Identify which cell holds the provided text, then report its (X, Y) central coordinate. 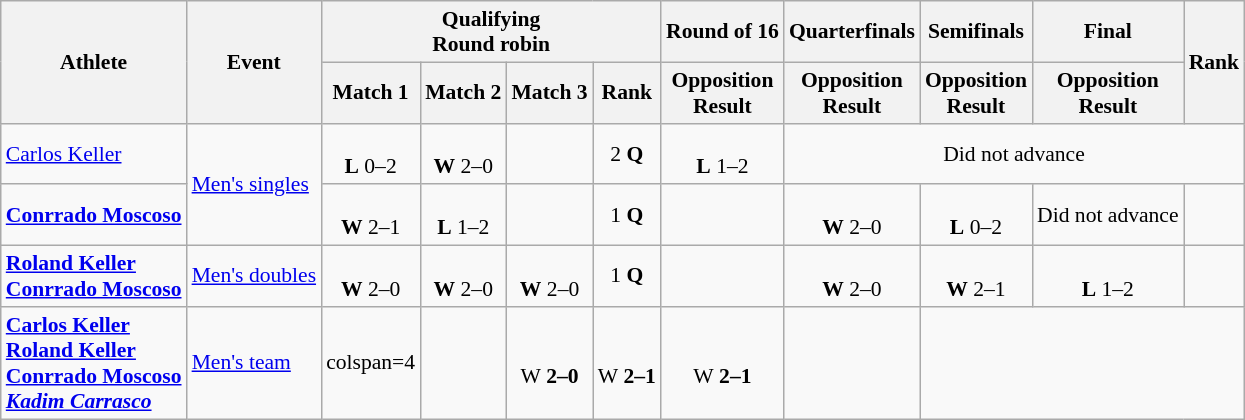
Final (1108, 32)
Match 2 (463, 92)
Event (254, 62)
Men's singles (254, 184)
Semifinals (976, 32)
colspan=4 (370, 363)
2 Q (627, 154)
QualifyingRound robin (491, 32)
Match 3 (549, 92)
Match 1 (370, 92)
Carlos Keller (94, 154)
Athlete (94, 62)
Men's doubles (254, 276)
Quarterfinals (852, 32)
Men's team (254, 363)
Carlos KellerRoland KellerConrrado MoscosoKadim Carrasco (94, 363)
Roland KellerConrrado Moscoso (94, 276)
Round of 16 (722, 32)
Conrrado Moscoso (94, 216)
